Find where the given text appears and provide that cell's center as (x, y) coordinate. 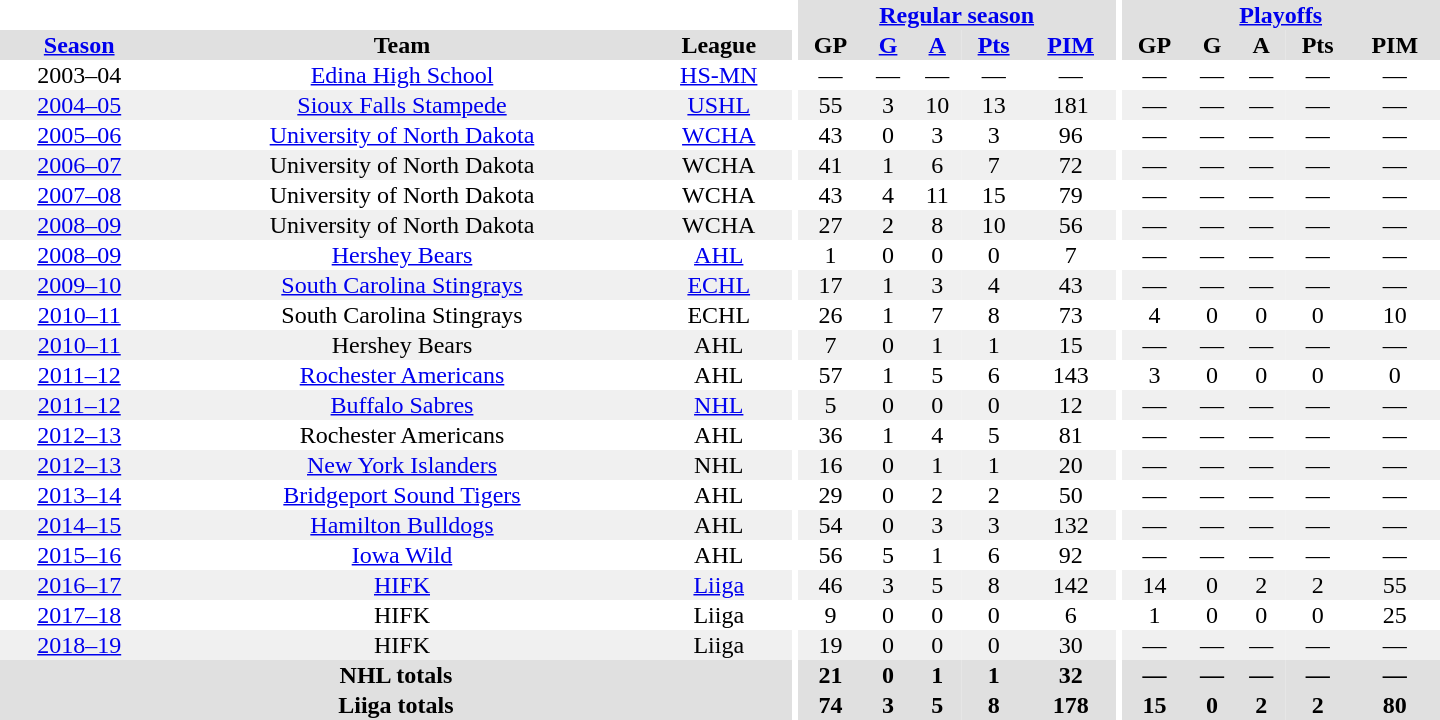
41 (830, 165)
17 (830, 285)
13 (994, 105)
29 (830, 495)
2009–10 (79, 285)
2014–15 (79, 525)
2013–14 (79, 495)
HS-MN (719, 75)
72 (1070, 165)
Regular season (956, 15)
27 (830, 225)
73 (1070, 315)
NHL totals (396, 675)
142 (1070, 585)
2005–06 (79, 135)
League (719, 45)
2006–07 (79, 165)
New York Islanders (402, 465)
12 (1070, 405)
2017–18 (79, 615)
25 (1394, 615)
Liiga totals (396, 705)
50 (1070, 495)
USHL (719, 105)
96 (1070, 135)
54 (830, 525)
2004–05 (79, 105)
19 (830, 645)
21 (830, 675)
74 (830, 705)
32 (1070, 675)
Sioux Falls Stampede (402, 105)
132 (1070, 525)
26 (830, 315)
2003–04 (79, 75)
143 (1070, 375)
92 (1070, 555)
Season (79, 45)
2015–16 (79, 555)
Hamilton Bulldogs (402, 525)
16 (830, 465)
181 (1070, 105)
80 (1394, 705)
9 (830, 615)
2018–19 (79, 645)
57 (830, 375)
20 (1070, 465)
Team (402, 45)
81 (1070, 435)
Buffalo Sabres (402, 405)
14 (1154, 585)
11 (938, 195)
36 (830, 435)
Bridgeport Sound Tigers (402, 495)
2007–08 (79, 195)
Iowa Wild (402, 555)
30 (1070, 645)
178 (1070, 705)
79 (1070, 195)
Playoffs (1280, 15)
2016–17 (79, 585)
46 (830, 585)
Edina High School (402, 75)
